Find where the given text appears and provide that cell's center as [x, y] coordinate. 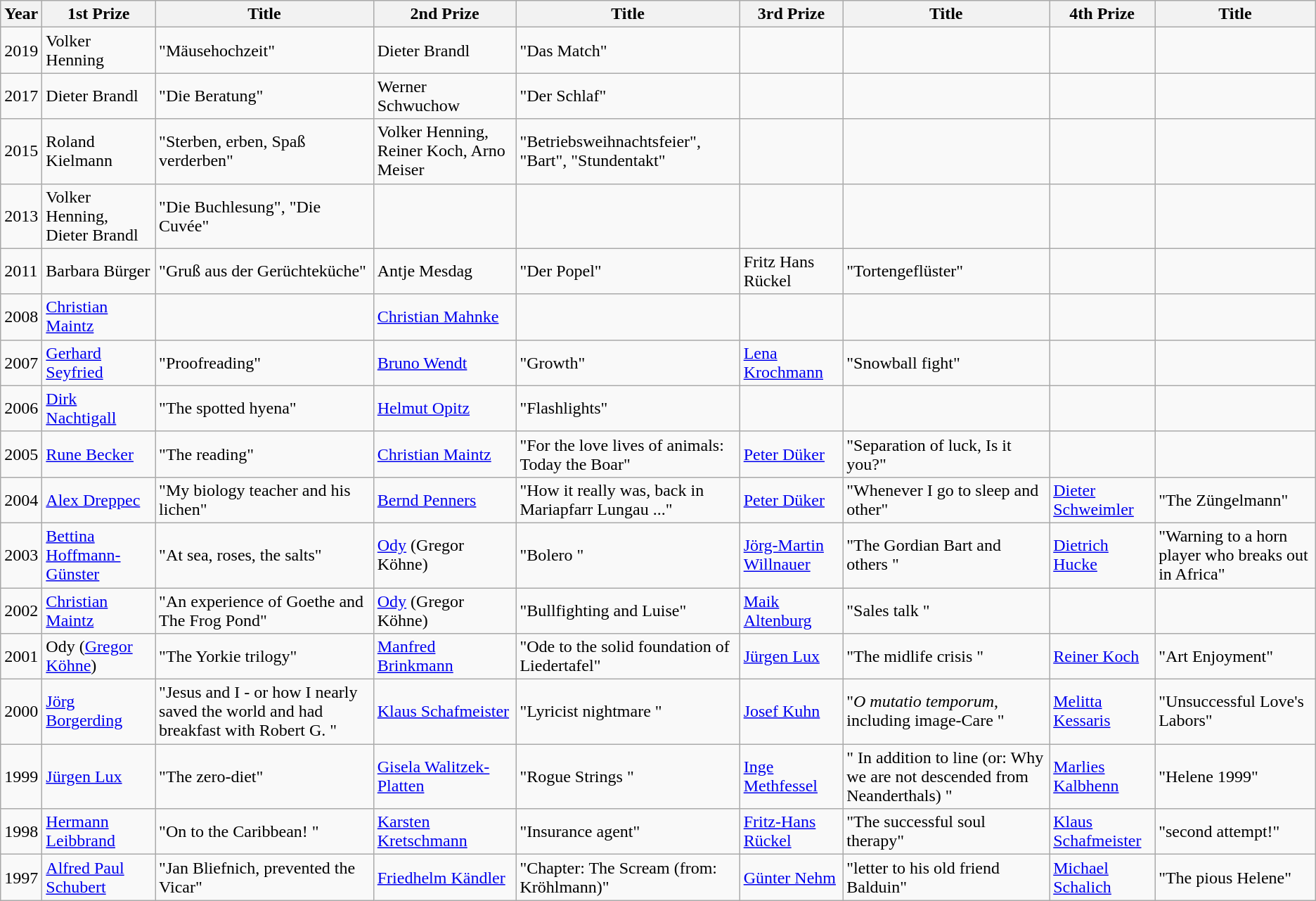
"An experience of Goethe and The Frog Pond" [264, 611]
2007 [21, 363]
"Growth" [628, 363]
2005 [21, 454]
Jörg Borgerding [98, 712]
"Betriebsweihnachtsfeier", "Bart", "Stundentakt" [628, 151]
Dieter Schweimler [1102, 499]
"Unsuccessful Love's Labors" [1236, 712]
"Whenever I go to sleep and other" [946, 499]
"The midlife crisis " [946, 657]
2006 [21, 408]
4th Prize [1102, 14]
"The spotted hyena" [264, 408]
"Das Match" [628, 51]
"Flashlights" [628, 408]
Fritz-Hans Rückel [792, 831]
2015 [21, 151]
"The reading" [264, 454]
Gerhard Seyfried [98, 363]
"My biology teacher and his lichen" [264, 499]
Hermann Leibbrand [98, 831]
"Die Beratung" [264, 96]
Volker Henning, Dieter Brandl [98, 216]
Dirk Nachtigall [98, 408]
"The Gordian Bart and others " [946, 555]
2002 [21, 611]
Michael Schalich [1102, 878]
2004 [21, 499]
Bruno Wendt [444, 363]
Volker Henning [98, 51]
"The Yorkie trilogy" [264, 657]
"Die Buchlesung", "Die Cuvée" [264, 216]
" In addition to line (or: Why we are not descended from Neanderthals) " [946, 777]
Year [21, 14]
"Rogue Strings " [628, 777]
"Separation of luck, Is it you?" [946, 454]
Josef Kuhn [792, 712]
2001 [21, 657]
Antje Mesdag [444, 271]
Helmut Opitz [444, 408]
Manfred Brinkmann [444, 657]
"Art Enjoyment" [1236, 657]
Christian Mahnke [444, 317]
"For the love lives of animals: Today the Boar" [628, 454]
"Der Schlaf" [628, 96]
"Bullfighting and Luise" [628, 611]
Gisela Walitzek-Platten [444, 777]
Reiner Koch [1102, 657]
1997 [21, 878]
2008 [21, 317]
"Mäusehochzeit" [264, 51]
"Chapter: The Scream (from: Kröhlmann)" [628, 878]
Inge Methfessel [792, 777]
Rune Becker [98, 454]
"At sea, roses, the salts" [264, 555]
Alfred Paul Schubert [98, 878]
"The Züngelmann" [1236, 499]
"Gruß aus der Gerüchteküche" [264, 271]
2003 [21, 555]
"second attempt!" [1236, 831]
2000 [21, 712]
2nd Prize [444, 14]
"The pious Helene" [1236, 878]
Maik Altenburg [792, 611]
"Snowball fight" [946, 363]
Bernd Penners [444, 499]
1st Prize [98, 14]
"How it really was, back in Mariapfarr Lungau ..." [628, 499]
"Warning to a horn player who breaks out in Africa" [1236, 555]
Melitta Kessaris [1102, 712]
Jörg-Martin Willnauer [792, 555]
Dietrich Hucke [1102, 555]
"Proofreading" [264, 363]
"Helene 1999" [1236, 777]
1999 [21, 777]
"Ode to the solid foundation of Liedertafel" [628, 657]
"Sales talk " [946, 611]
"Sterben, erben, Spaß verderben" [264, 151]
Lena Krochmann [792, 363]
"Insurance agent" [628, 831]
2017 [21, 96]
1998 [21, 831]
"Jan Bliefnich, prevented the Vicar" [264, 878]
Karsten Kretschmann [444, 831]
Marlies Kalbhenn [1102, 777]
"letter to his old friend Balduin" [946, 878]
Friedhelm Kändler [444, 878]
"Tortengeflüster" [946, 271]
"The zero-diet" [264, 777]
Barbara Bürger [98, 271]
Fritz Hans Rückel [792, 271]
"The successful soul therapy" [946, 831]
Alex Dreppec [98, 499]
2013 [21, 216]
"O mutatio temporum, including image-Care " [946, 712]
Günter Nehm [792, 878]
2019 [21, 51]
"Der Popel" [628, 271]
"Bolero " [628, 555]
2011 [21, 271]
Werner Schwuchow [444, 96]
"Lyricist nightmare " [628, 712]
3rd Prize [792, 14]
Roland Kielmann [98, 151]
"Jesus and I - or how I nearly saved the world and had breakfast with Robert G. " [264, 712]
"On to the Caribbean! " [264, 831]
Volker Henning, Reiner Koch, Arno Meiser [444, 151]
Bettina Hoffmann-Günster [98, 555]
